Scan for the cell matching the given text and deliver its (X, Y) coordinate at center. 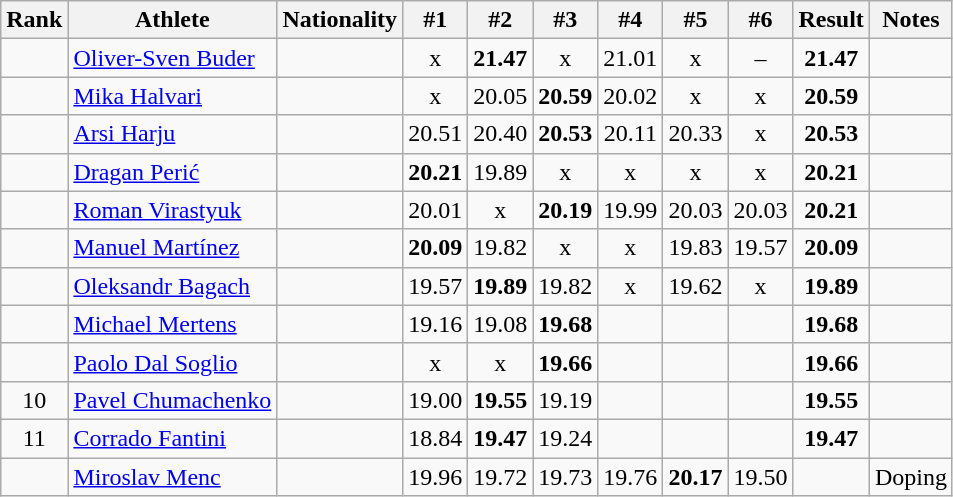
Michael Mertens (172, 324)
20.51 (436, 134)
#6 (760, 20)
20.40 (500, 134)
– (760, 58)
Paolo Dal Soglio (172, 362)
19.73 (566, 477)
Miroslav Menc (172, 477)
20.11 (630, 134)
#3 (566, 20)
Mika Halvari (172, 96)
19.08 (500, 324)
Athlete (172, 20)
#4 (630, 20)
Dragan Perić (172, 172)
19.24 (566, 438)
19.19 (566, 400)
19.16 (436, 324)
10 (34, 400)
Manuel Martínez (172, 248)
Doping (910, 477)
19.96 (436, 477)
19.99 (630, 210)
19.76 (630, 477)
Nationality (340, 20)
20.19 (566, 210)
19.83 (696, 248)
20.05 (500, 96)
19.50 (760, 477)
Arsi Harju (172, 134)
20.33 (696, 134)
18.84 (436, 438)
#2 (500, 20)
Result (831, 20)
20.01 (436, 210)
Oleksandr Bagach (172, 286)
11 (34, 438)
Notes (910, 20)
20.17 (696, 477)
Oliver-Sven Buder (172, 58)
19.62 (696, 286)
#5 (696, 20)
Corrado Fantini (172, 438)
#1 (436, 20)
Roman Virastyuk (172, 210)
19.72 (500, 477)
Rank (34, 20)
19.00 (436, 400)
Pavel Chumachenko (172, 400)
21.01 (630, 58)
20.02 (630, 96)
